Pinpoint the cell where the given text exists, returning its (X, Y) midpoint coordinate. 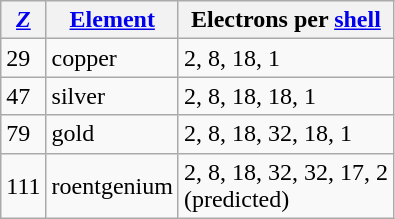
29 (24, 58)
silver (112, 96)
2, 8, 18, 1 (286, 58)
79 (24, 134)
2, 8, 18, 32, 18, 1 (286, 134)
Element (112, 20)
gold (112, 134)
roentgenium (112, 186)
Z (24, 20)
47 (24, 96)
copper (112, 58)
2, 8, 18, 18, 1 (286, 96)
Electrons per shell (286, 20)
2, 8, 18, 32, 32, 17, 2(predicted) (286, 186)
111 (24, 186)
